Return the [x, y] coordinate for the center point of the cell that contains the specified text.  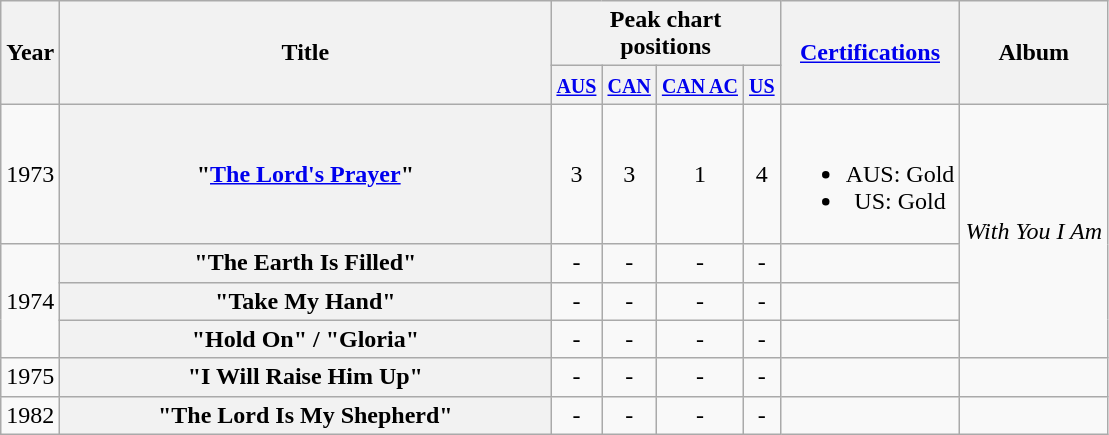
1975 [30, 377]
Year [30, 52]
"The Earth Is Filled" [306, 263]
1974 [30, 301]
4 [762, 174]
US [762, 85]
"Take My Hand" [306, 301]
1982 [30, 415]
CAN [629, 85]
AUS [576, 85]
Peak chartpositions [666, 34]
Title [306, 52]
1973 [30, 174]
CAN AC [700, 85]
1 [700, 174]
AUS: GoldUS: Gold [870, 174]
"I Will Raise Him Up" [306, 377]
Album [1034, 52]
"The Lord's Prayer" [306, 174]
"The Lord Is My Shepherd" [306, 415]
With You I Am [1034, 231]
"Hold On" / "Gloria" [306, 339]
Certifications [870, 52]
